Identify which cell holds the provided text, then report its (x, y) central coordinate. 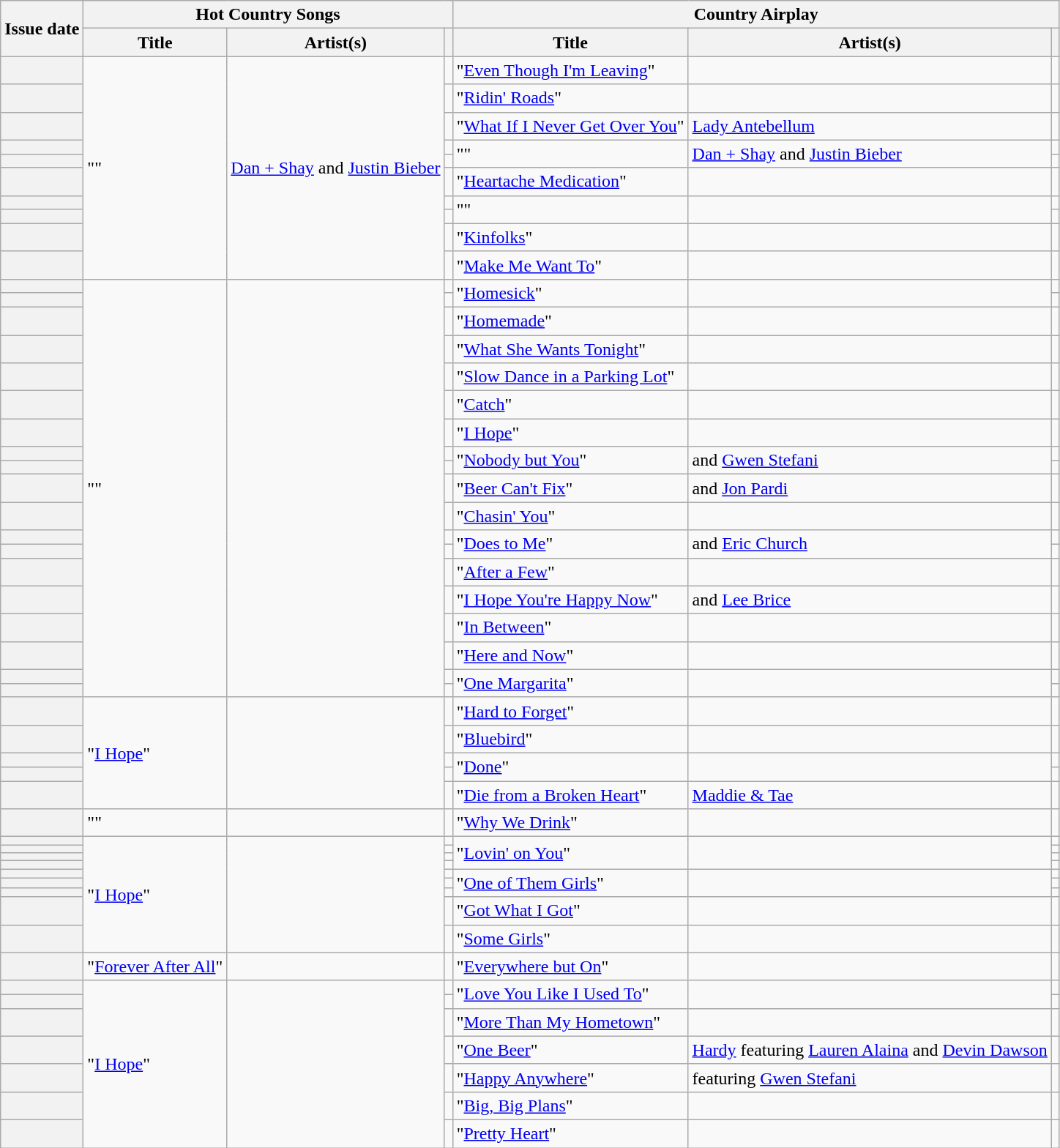
"Ridin' Roads" (570, 98)
"More Than My Hometown" (570, 1022)
"Forever After All" (155, 966)
"Homemade" (570, 321)
"Homesick" (570, 293)
"One Margarita" (570, 683)
"Even Though I'm Leaving" (570, 70)
"Pretty Heart" (570, 1133)
"Nobody but You" (570, 461)
"Here and Now" (570, 655)
Lady Antebellum (870, 126)
"What If I Never Get Over You" (570, 126)
"I Hope You're Happy Now" (570, 600)
"Why We Drink" (570, 823)
"Everywhere but On" (570, 966)
"Catch" (570, 405)
"One of Them Girls" (570, 883)
"Love You Like I Used To" (570, 994)
"Chasin' You" (570, 516)
and Gwen Stefani (870, 461)
Country Airplay (755, 15)
Maddie & Tae (870, 794)
"Hard to Forget" (570, 711)
and Eric Church (870, 544)
"Done" (570, 767)
"Kinfolks" (570, 237)
"In Between" (570, 627)
"Heartache Medication" (570, 182)
Issue date (42, 29)
and Jon Pardi (870, 488)
"What She Wants Tonight" (570, 349)
"After a Few" (570, 572)
"Bluebird" (570, 739)
Hot Country Songs (268, 15)
"Does to Me" (570, 544)
"Some Girls" (570, 939)
featuring Gwen Stefani (870, 1078)
"Got What I Got" (570, 911)
"One Beer" (570, 1050)
"Lovin' on You" (570, 853)
and Lee Brice (870, 600)
Hardy featuring Lauren Alaina and Devin Dawson (870, 1050)
"Die from a Broken Heart" (570, 794)
"Big, Big Plans" (570, 1106)
"Make Me Want To" (570, 265)
"Slow Dance in a Parking Lot" (570, 377)
"Beer Can't Fix" (570, 488)
"Happy Anywhere" (570, 1078)
